Pinpoint the cell where the given text exists, returning its (x, y) midpoint coordinate. 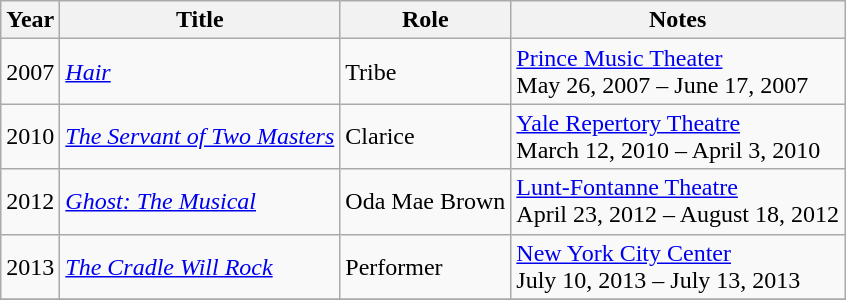
Notes (678, 20)
2010 (30, 136)
Year (30, 20)
The Servant of Two Masters (200, 136)
Prince Music TheaterMay 26, 2007 – June 17, 2007 (678, 72)
Yale Repertory TheatreMarch 12, 2010 – April 3, 2010 (678, 136)
2012 (30, 202)
Lunt-Fontanne TheatreApril 23, 2012 – August 18, 2012 (678, 202)
Title (200, 20)
Ghost: The Musical (200, 202)
Oda Mae Brown (426, 202)
Role (426, 20)
Hair (200, 72)
Performer (426, 266)
Clarice (426, 136)
2007 (30, 72)
New York City CenterJuly 10, 2013 – July 13, 2013 (678, 266)
Tribe (426, 72)
2013 (30, 266)
The Cradle Will Rock (200, 266)
